From the cell containing the given text, extract its center point as (X, Y) coordinate. 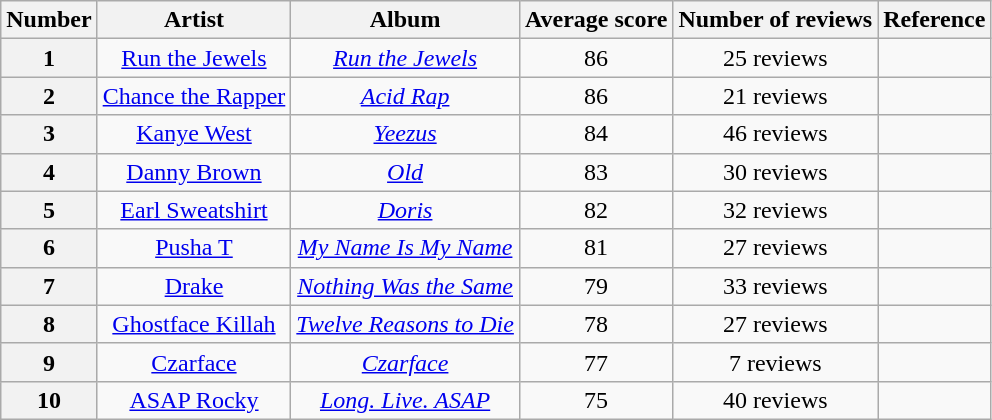
6 (49, 248)
Doris (406, 210)
Drake (194, 286)
83 (596, 172)
Reference (934, 20)
30 reviews (776, 172)
82 (596, 210)
Acid Rap (406, 96)
46 reviews (776, 134)
Kanye West (194, 134)
Long. Live. ASAP (406, 400)
My Name Is My Name (406, 248)
75 (596, 400)
5 (49, 210)
Old (406, 172)
1 (49, 58)
Average score (596, 20)
Nothing Was the Same (406, 286)
Yeezus (406, 134)
4 (49, 172)
10 (49, 400)
78 (596, 324)
Artist (194, 20)
Chance the Rapper (194, 96)
32 reviews (776, 210)
Number (49, 20)
8 (49, 324)
ASAP Rocky (194, 400)
Ghostface Killah (194, 324)
77 (596, 362)
7 reviews (776, 362)
84 (596, 134)
Twelve Reasons to Die (406, 324)
3 (49, 134)
Album (406, 20)
21 reviews (776, 96)
2 (49, 96)
25 reviews (776, 58)
Earl Sweatshirt (194, 210)
40 reviews (776, 400)
79 (596, 286)
Number of reviews (776, 20)
9 (49, 362)
33 reviews (776, 286)
Danny Brown (194, 172)
Pusha T (194, 248)
81 (596, 248)
7 (49, 286)
